Search for the cell housing the specified text and yield its [x, y] center coordinate. 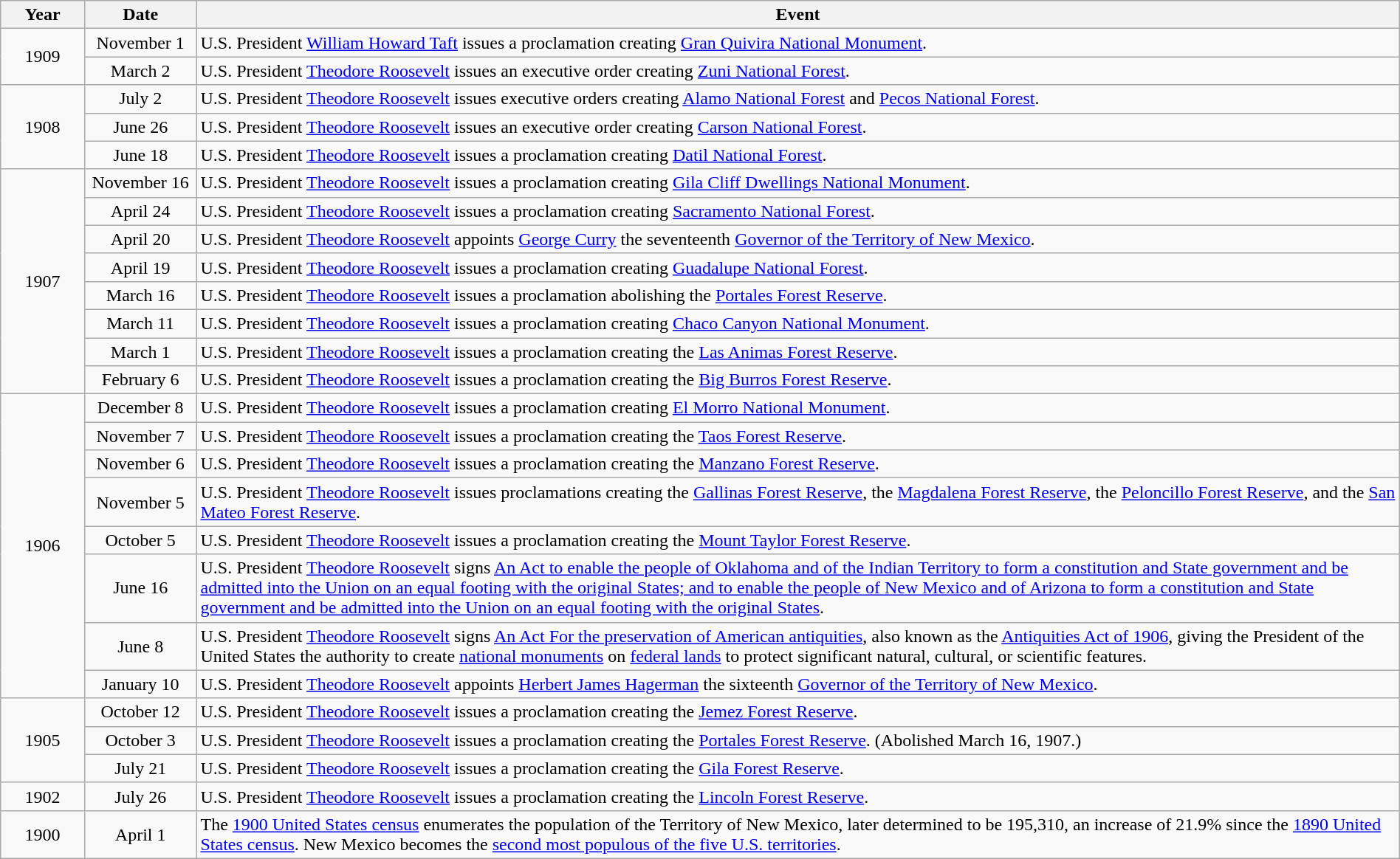
June 18 [140, 155]
U.S. President Theodore Roosevelt appoints George Curry the seventeenth Governor of the Territory of New Mexico. [797, 239]
April 24 [140, 211]
U.S. President Theodore Roosevelt issues a proclamation creating Gila Cliff Dwellings National Monument. [797, 183]
November 6 [140, 464]
November 16 [140, 183]
April 20 [140, 239]
1905 [43, 740]
July 2 [140, 99]
December 8 [140, 408]
June 8 [140, 646]
March 1 [140, 352]
November 7 [140, 436]
March 11 [140, 323]
U.S. President Theodore Roosevelt issues a proclamation creating the Lincoln Forest Reserve. [797, 796]
U.S. President Theodore Roosevelt issues a proclamation creating the Manzano Forest Reserve. [797, 464]
October 5 [140, 540]
1902 [43, 796]
October 3 [140, 740]
February 6 [140, 380]
U.S. President Theodore Roosevelt issues a proclamation creating the Gila Forest Reserve. [797, 768]
U.S. President Theodore Roosevelt issues a proclamation creating Sacramento National Forest. [797, 211]
Year [43, 15]
U.S. President Theodore Roosevelt issues a proclamation creating El Morro National Monument. [797, 408]
1907 [43, 281]
U.S. President William Howard Taft issues a proclamation creating Gran Quivira National Monument. [797, 43]
Event [797, 15]
November 5 [140, 502]
U.S. President Theodore Roosevelt appoints Herbert James Hagerman the sixteenth Governor of the Territory of New Mexico. [797, 684]
July 26 [140, 796]
U.S. President Theodore Roosevelt issues an executive order creating Zuni National Forest. [797, 71]
March 16 [140, 295]
Date [140, 15]
U.S. President Theodore Roosevelt issues a proclamation creating Chaco Canyon National Monument. [797, 323]
April 1 [140, 834]
April 19 [140, 267]
U.S. President Theodore Roosevelt issues a proclamation creating the Mount Taylor Forest Reserve. [797, 540]
June 26 [140, 127]
U.S. President Theodore Roosevelt issues a proclamation creating the Portales Forest Reserve. (Abolished March 16, 1907.) [797, 740]
January 10 [140, 684]
U.S. President Theodore Roosevelt issues a proclamation creating the Big Burros Forest Reserve. [797, 380]
U.S. President Theodore Roosevelt issues a proclamation creating the Taos Forest Reserve. [797, 436]
U.S. President Theodore Roosevelt issues a proclamation creating Guadalupe National Forest. [797, 267]
U.S. President Theodore Roosevelt issues an executive order creating Carson National Forest. [797, 127]
October 12 [140, 712]
U.S. President Theodore Roosevelt issues a proclamation creating the Jemez Forest Reserve. [797, 712]
U.S. President Theodore Roosevelt issues executive orders creating Alamo National Forest and Pecos National Forest. [797, 99]
July 21 [140, 768]
March 2 [140, 71]
1909 [43, 57]
U.S. President Theodore Roosevelt issues a proclamation creating the Las Animas Forest Reserve. [797, 352]
November 1 [140, 43]
1906 [43, 546]
1908 [43, 127]
1900 [43, 834]
U.S. President Theodore Roosevelt issues a proclamation abolishing the Portales Forest Reserve. [797, 295]
June 16 [140, 588]
U.S. President Theodore Roosevelt issues a proclamation creating Datil National Forest. [797, 155]
